For the text-containing cell, return its midpoint in (X, Y) coordinate format. 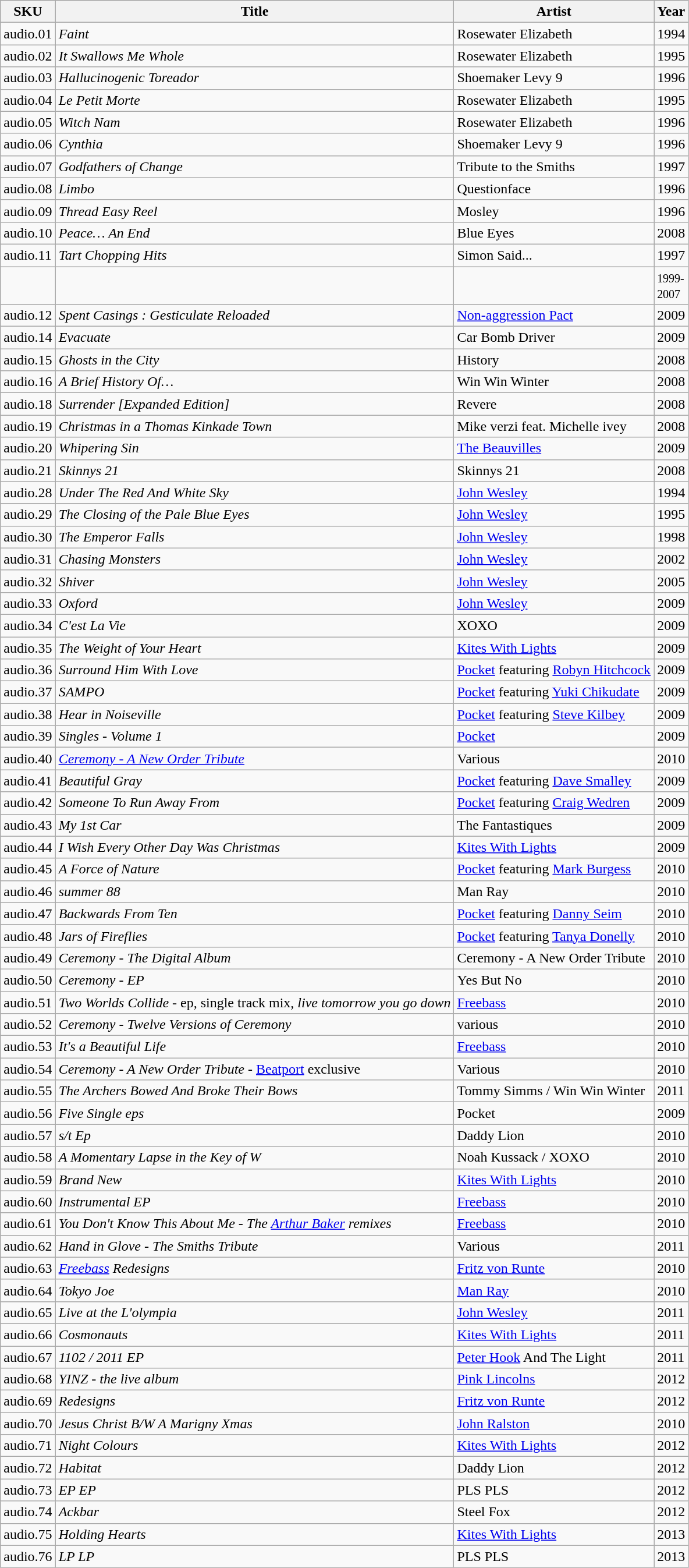
audio.34 (28, 625)
Simon Said... (554, 255)
John Ralston (554, 1424)
audio.12 (28, 316)
Win Win Winter (554, 382)
audio.19 (28, 426)
LP LP (255, 1556)
audio.35 (28, 648)
Limbo (255, 189)
Tommy Simms / Win Win Winter (554, 1091)
audio.04 (28, 100)
The Weight of Your Heart (255, 648)
XOXO (554, 625)
Backwards From Ten (255, 914)
audio.48 (28, 936)
I Wish Every Other Day Was Christmas (255, 847)
audio.49 (28, 958)
audio.58 (28, 1158)
Artist (554, 12)
Tart Chopping Hits (255, 255)
Faint (255, 34)
A Momentary Lapse in the Key of W (255, 1158)
Cosmonauts (255, 1335)
Pocket featuring Danny Seim (554, 914)
audio.01 (28, 34)
Spent Casings : Gesticulate Reloaded (255, 316)
audio.07 (28, 167)
SKU (28, 12)
Title (255, 12)
The Closing of the Pale Blue Eyes (255, 515)
The Fantastiques (554, 825)
Cynthia (255, 144)
My 1st Car (255, 825)
audio.30 (28, 537)
audio.56 (28, 1113)
audio.74 (28, 1512)
Non-aggression Pact (554, 316)
audio.29 (28, 515)
Ceremony - A New Order Tribute - Beatport exclusive (255, 1069)
Surround Him With Love (255, 670)
The Emperor Falls (255, 537)
Noah Kussack / XOXO (554, 1158)
audio.05 (28, 122)
Pocket featuring Steve Kilbey (554, 714)
Redesigns (255, 1401)
Beautiful Gray (255, 781)
Ceremony - EP (255, 980)
audio.28 (28, 493)
audio.16 (28, 382)
audio.14 (28, 338)
Car Bomb Driver (554, 338)
audio.09 (28, 211)
audio.68 (28, 1379)
audio.75 (28, 1534)
audio.37 (28, 692)
The Archers Bowed And Broke Their Bows (255, 1091)
audio.62 (28, 1246)
Whipering Sin (255, 448)
Pocket featuring Tanya Donelly (554, 936)
Chasing Monsters (255, 559)
audio.43 (28, 825)
Night Colours (255, 1446)
Tokyo Joe (255, 1290)
Evacuate (255, 338)
audio.51 (28, 1002)
audio.11 (28, 255)
audio.61 (28, 1224)
audio.36 (28, 670)
Oxford (255, 603)
C'est La Vie (255, 625)
Pocket featuring Yuki Chikudate (554, 692)
Hand in Glove - The Smiths Tribute (255, 1246)
1999-2007 (672, 285)
Yes But No (554, 980)
History (554, 360)
audio.59 (28, 1180)
audio.67 (28, 1357)
audio.76 (28, 1556)
audio.10 (28, 233)
Pink Lincolns (554, 1379)
various (554, 1025)
Two Worlds Collide - ep, single track mix, live tomorrow you go down (255, 1002)
audio.65 (28, 1312)
audio.06 (28, 144)
audio.33 (28, 603)
audio.46 (28, 891)
audio.40 (28, 759)
audio.08 (28, 189)
Godfathers of Change (255, 167)
audio.21 (28, 470)
audio.38 (28, 714)
audio.44 (28, 847)
Pocket featuring Robyn Hitchcock (554, 670)
audio.64 (28, 1290)
Jars of Fireflies (255, 936)
It Swallows Me Whole (255, 56)
Live at the L'olympia (255, 1312)
Instrumental EP (255, 1202)
Habitat (255, 1468)
The Beauvilles (554, 448)
Someone To Run Away From (255, 803)
audio.72 (28, 1468)
It's a Beautiful Life (255, 1047)
audio.69 (28, 1401)
2005 (672, 581)
Surrender [Expanded Edition] (255, 404)
Brand New (255, 1180)
audio.39 (28, 737)
Freebass Redesigns (255, 1268)
Mosley (554, 211)
Peace… An End (255, 233)
audio.47 (28, 914)
audio.32 (28, 581)
audio.54 (28, 1069)
audio.70 (28, 1424)
Year (672, 12)
Five Single eps (255, 1113)
summer 88 (255, 891)
audio.71 (28, 1446)
Jesus Christ B/W A Marigny Xmas (255, 1424)
audio.45 (28, 869)
audio.52 (28, 1025)
1998 (672, 537)
Tribute to the Smiths (554, 167)
Holding Hearts (255, 1534)
Ghosts in the City (255, 360)
Ackbar (255, 1512)
Le Petit Morte (255, 100)
1102 / 2011 EP (255, 1357)
Ceremony - The Digital Album (255, 958)
You Don't Know This About Me - The Arthur Baker remixes (255, 1224)
Hear in Noiseville (255, 714)
Pocket featuring Craig Wedren (554, 803)
audio.02 (28, 56)
audio.53 (28, 1047)
Under The Red And White Sky (255, 493)
A Brief History Of… (255, 382)
audio.31 (28, 559)
audio.18 (28, 404)
YINZ - the live album (255, 1379)
Pocket featuring Mark Burgess (554, 869)
audio.42 (28, 803)
Hallucinogenic Toreador (255, 78)
Revere (554, 404)
audio.57 (28, 1135)
Blue Eyes (554, 233)
Singles - Volume 1 (255, 737)
Peter Hook And The Light (554, 1357)
Witch Nam (255, 122)
A Force of Nature (255, 869)
Pocket featuring Dave Smalley (554, 781)
Ceremony - Twelve Versions of Ceremony (255, 1025)
audio.63 (28, 1268)
Shiver (255, 581)
SAMPO (255, 692)
audio.55 (28, 1091)
s/t Ep (255, 1135)
Questionface (554, 189)
Steel Fox (554, 1512)
audio.73 (28, 1490)
audio.60 (28, 1202)
Thread Easy Reel (255, 211)
audio.03 (28, 78)
audio.66 (28, 1335)
Mike verzi feat. Michelle ivey (554, 426)
audio.20 (28, 448)
2002 (672, 559)
Christmas in a Thomas Kinkade Town (255, 426)
audio.15 (28, 360)
audio.41 (28, 781)
EP EP (255, 1490)
audio.50 (28, 980)
